Capture the cell that displays the provided text and extract its (X, Y) central coordinate. 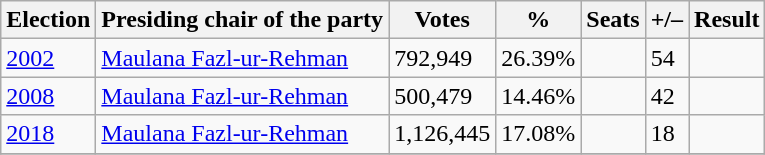
Seats (613, 20)
14.46% (538, 96)
500,479 (442, 96)
18 (666, 134)
Votes (442, 20)
26.39% (538, 58)
1,126,445 (442, 134)
2018 (48, 134)
Presiding chair of the party (242, 20)
2002 (48, 58)
+/– (666, 20)
Election (48, 20)
Result (727, 20)
2008 (48, 96)
42 (666, 96)
17.08% (538, 134)
54 (666, 58)
% (538, 20)
792,949 (442, 58)
